Provide the (X, Y) coordinate of the cell's center where the given text is located.  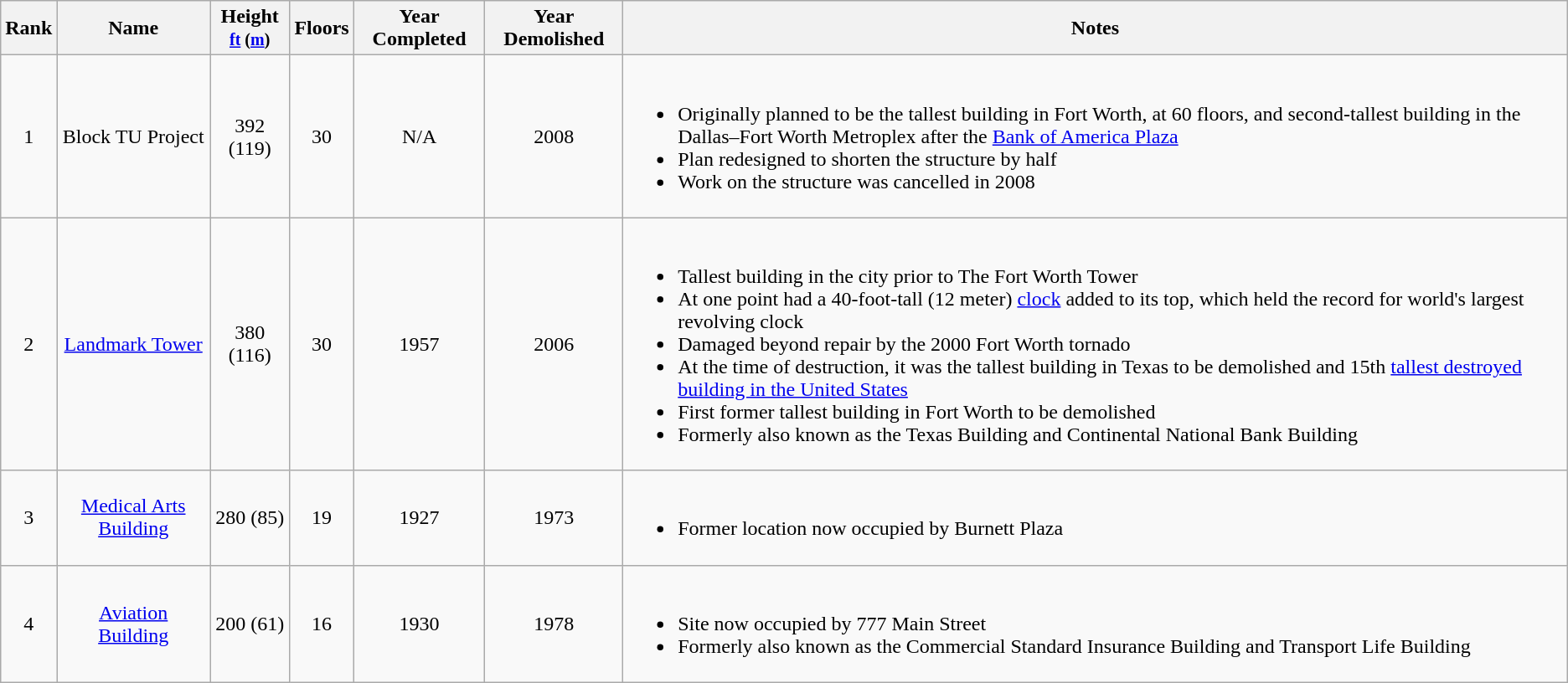
380 (116) (250, 344)
Notes (1096, 28)
Name (134, 28)
19 (322, 517)
Former location now occupied by Burnett Plaza (1096, 517)
Floors (322, 28)
Block TU Project (134, 136)
Year Completed (419, 28)
1927 (419, 517)
16 (322, 624)
Site now occupied by 777 Main StreetFormerly also known as the Commercial Standard Insurance Building and Transport Life Building (1096, 624)
Landmark Tower (134, 344)
392 (119) (250, 136)
N/A (419, 136)
Medical Arts Building (134, 517)
200 (61) (250, 624)
4 (28, 624)
1978 (554, 624)
2006 (554, 344)
2 (28, 344)
280 (85) (250, 517)
1973 (554, 517)
Rank (28, 28)
3 (28, 517)
1930 (419, 624)
Year Demolished (554, 28)
Aviation Building (134, 624)
1 (28, 136)
Heightft (m) (250, 28)
1957 (419, 344)
2008 (554, 136)
